Scan for the cell matching the given text and deliver its (X, Y) coordinate at center. 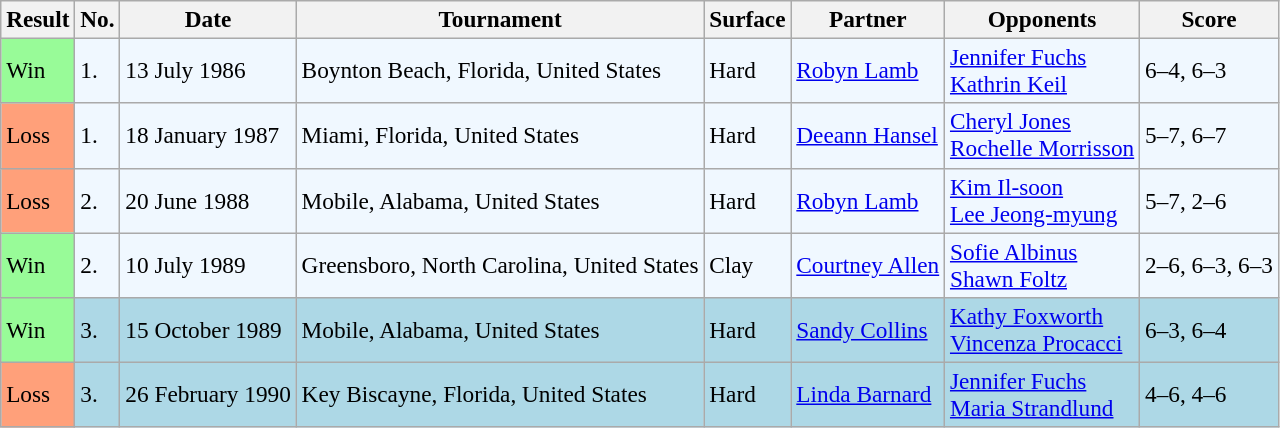
Surface (748, 19)
Jennifer Fuchs Maria Strandlund (1042, 394)
Kim Il-soon Lee Jeong-myung (1042, 200)
Cheryl Jones Rochelle Morrisson (1042, 136)
13 July 1986 (208, 70)
4–6, 4–6 (1210, 394)
15 October 1989 (208, 330)
Miami, Florida, United States (500, 136)
5–7, 2–6 (1210, 200)
Jennifer Fuchs Kathrin Keil (1042, 70)
5–7, 6–7 (1210, 136)
18 January 1987 (208, 136)
Partner (868, 19)
Result (38, 19)
Opponents (1042, 19)
Linda Barnard (868, 394)
Sofie Albinus Shawn Foltz (1042, 264)
20 June 1988 (208, 200)
10 July 1989 (208, 264)
2–6, 6–3, 6–3 (1210, 264)
Date (208, 19)
6–4, 6–3 (1210, 70)
Score (1210, 19)
26 February 1990 (208, 394)
Kathy Foxworth Vincenza Procacci (1042, 330)
Sandy Collins (868, 330)
6–3, 6–4 (1210, 330)
Boynton Beach, Florida, United States (500, 70)
Clay (748, 264)
No. (98, 19)
Key Biscayne, Florida, United States (500, 394)
Deeann Hansel (868, 136)
Greensboro, North Carolina, United States (500, 264)
Courtney Allen (868, 264)
Tournament (500, 19)
